Locate the cell with the specified text and output its (X, Y) center coordinate. 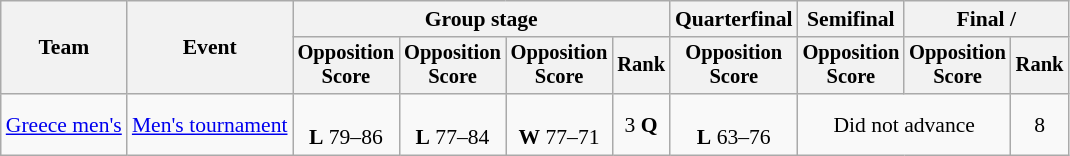
8 (1040, 124)
W 77–71 (560, 124)
Semifinal (852, 19)
Quarterfinal (734, 19)
L 79–86 (346, 124)
Men's tournament (210, 124)
Team (64, 48)
Did not advance (904, 124)
Greece men's (64, 124)
Event (210, 48)
L 63–76 (734, 124)
3 Q (641, 124)
Group stage (482, 19)
L 77–84 (452, 124)
Final / (986, 19)
